Return the (x, y) coordinate for the center point of the cell that contains the specified text.  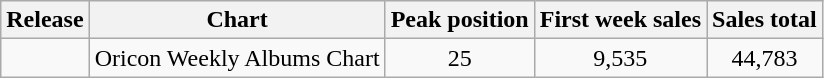
25 (460, 58)
Release (45, 20)
44,783 (765, 58)
Sales total (765, 20)
Peak position (460, 20)
9,535 (620, 58)
Chart (237, 20)
First week sales (620, 20)
Oricon Weekly Albums Chart (237, 58)
